Detect which cell encompasses the target text, then output its (x, y) center coordinate. 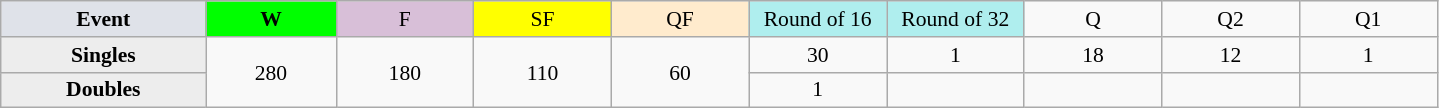
60 (680, 72)
Singles (104, 55)
Q (1093, 19)
W (271, 19)
Event (104, 19)
Q2 (1231, 19)
Doubles (104, 90)
110 (543, 72)
180 (405, 72)
12 (1231, 55)
Q1 (1368, 19)
18 (1093, 55)
QF (680, 19)
Round of 32 (955, 19)
SF (543, 19)
F (405, 19)
30 (818, 55)
280 (271, 72)
Round of 16 (818, 19)
